Capture the cell that displays the provided text and extract its [X, Y] central coordinate. 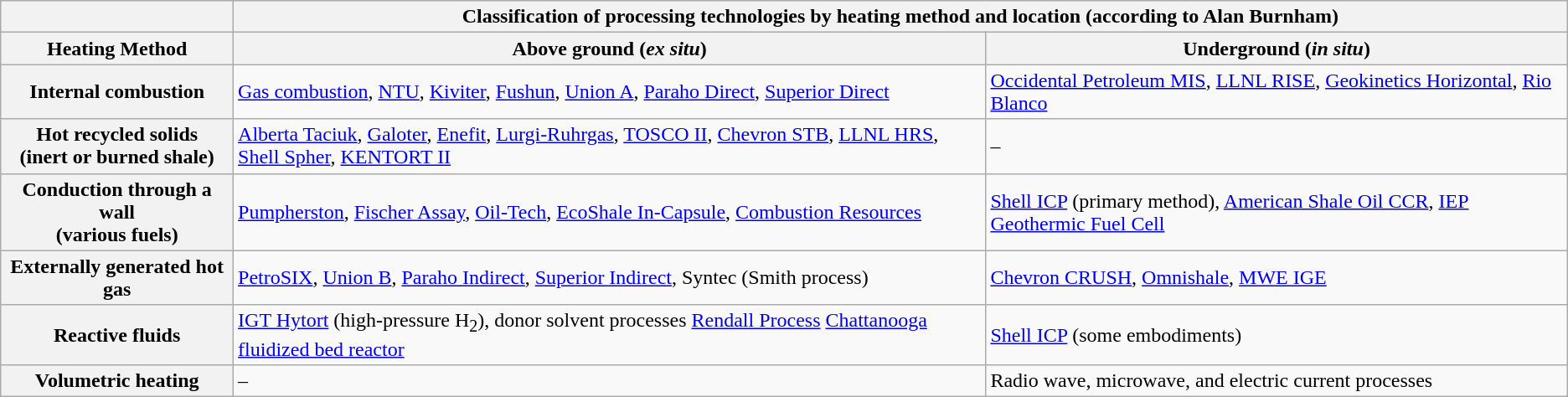
Above ground (ex situ) [610, 49]
Externally generated hot gas [117, 278]
Heating Method [117, 49]
Shell ICP (primary method), American Shale Oil CCR, IEP Geothermic Fuel Cell [1277, 212]
Hot recycled solids (inert or burned shale) [117, 146]
Gas combustion, NTU, Kiviter, Fushun, Union A, Paraho Direct, Superior Direct [610, 92]
Shell ICP (some embodiments) [1277, 335]
Alberta Taciuk, Galoter, Enefit, Lurgi-Ruhrgas, TOSCO II, Chevron STB, LLNL HRS,Shell Spher, KENTORT II [610, 146]
Volumetric heating [117, 380]
Chevron CRUSH, Omnishale, MWE IGE [1277, 278]
Occidental Petroleum MIS, LLNL RISE, Geokinetics Horizontal, Rio Blanco [1277, 92]
PetroSIX, Union B, Paraho Indirect, Superior Indirect, Syntec (Smith process) [610, 278]
Radio wave, microwave, and electric current processes [1277, 380]
Internal combustion [117, 92]
Classification of processing technologies by heating method and location (according to Alan Burnham) [901, 17]
Pumpherston, Fischer Assay, Oil-Tech, EcoShale In-Capsule, Combustion Resources [610, 212]
Underground (in situ) [1277, 49]
Conduction through a wall (various fuels) [117, 212]
IGT Hytort (high-pressure H2), donor solvent processes Rendall Process Chattanooga fluidized bed reactor [610, 335]
Reactive fluids [117, 335]
